Capture the cell that displays the provided text and extract its (X, Y) central coordinate. 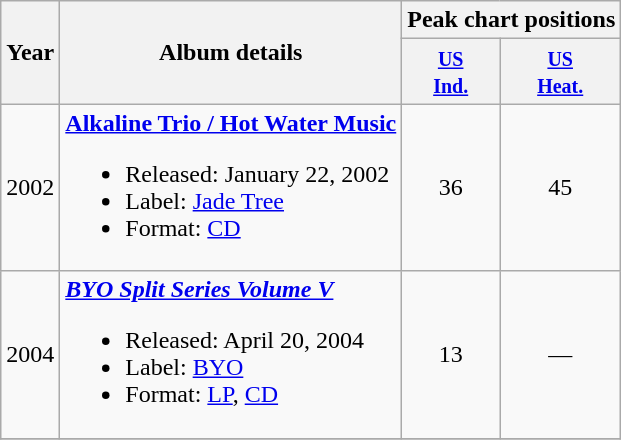
2004 (30, 354)
2002 (30, 188)
45 (560, 188)
Peak chart positions (512, 20)
Alkaline Trio / Hot Water MusicReleased: January 22, 2002Label: Jade TreeFormat: CD (231, 188)
USHeat. (560, 72)
Year (30, 52)
Album details (231, 52)
BYO Split Series Volume VReleased: April 20, 2004Label: BYOFormat: LP, CD (231, 354)
13 (451, 354)
— (560, 354)
36 (451, 188)
USInd. (451, 72)
